Capture the cell that displays the provided text and extract its (X, Y) central coordinate. 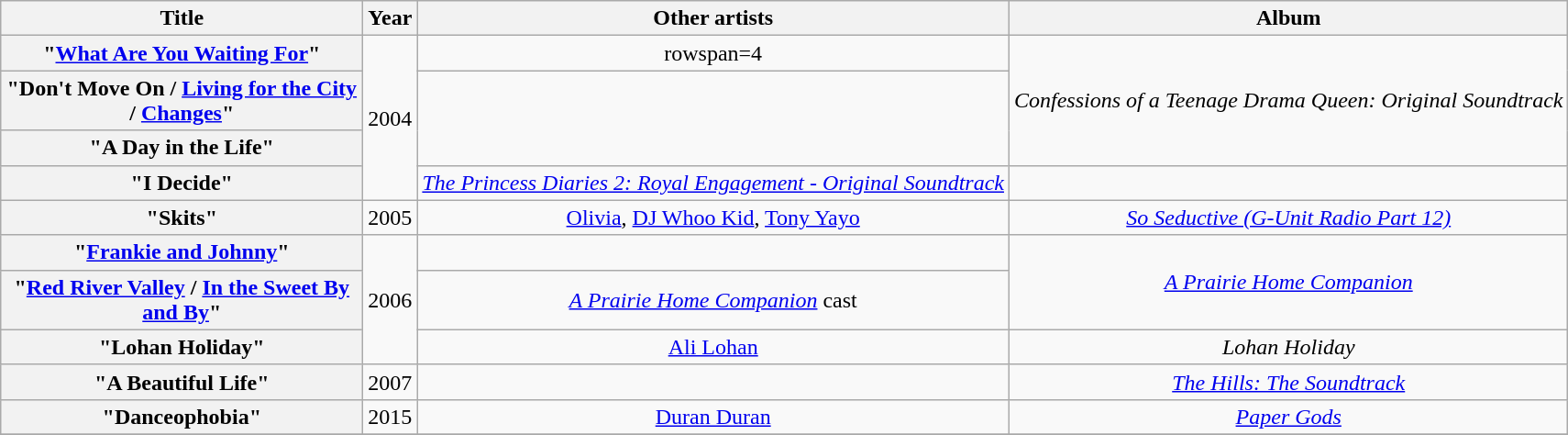
So Seductive (G-Unit Radio Part 12) (1289, 217)
Confessions of a Teenage Drama Queen: Original Soundtrack (1289, 101)
Duran Duran (713, 417)
2015 (391, 417)
"Don't Move On / Living for the City / Changes" (182, 101)
"I Decide" (182, 183)
A Prairie Home Companion cast (713, 299)
rowspan=4 (713, 53)
"A Beautiful Life" (182, 382)
A Prairie Home Companion (1289, 283)
Other artists (713, 18)
Ali Lohan (713, 347)
2005 (391, 217)
2004 (391, 117)
2007 (391, 382)
"A Day in the Life" (182, 148)
Lohan Holiday (1289, 347)
Paper Gods (1289, 417)
"Lohan Holiday" (182, 347)
Olivia, DJ Whoo Kid, Tony Yayo (713, 217)
"Danceophobia" (182, 417)
The Hills: The Soundtrack (1289, 382)
Year (391, 18)
"Red River Valley / In the Sweet By and By" (182, 299)
Album (1289, 18)
The Princess Diaries 2: Royal Engagement - Original Soundtrack (713, 183)
"What Are You Waiting For" (182, 53)
"Skits" (182, 217)
2006 (391, 299)
Title (182, 18)
"Frankie and Johnny" (182, 252)
